Output the [X, Y] coordinate of the center of the cell containing the given text.  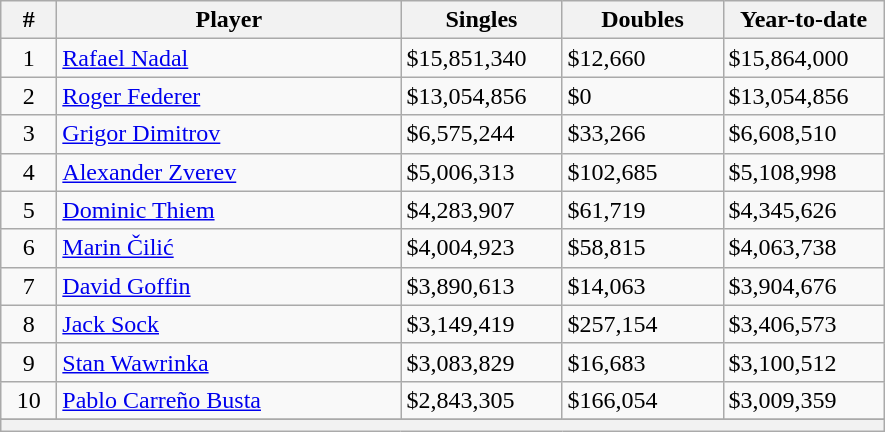
$15,851,340 [482, 58]
# [29, 20]
3 [29, 134]
Doubles [642, 20]
Dominic Thiem [229, 210]
$3,083,829 [482, 362]
$166,054 [642, 400]
$257,154 [642, 324]
9 [29, 362]
$3,406,573 [804, 324]
$102,685 [642, 172]
$58,815 [642, 248]
$5,006,313 [482, 172]
Alexander Zverev [229, 172]
5 [29, 210]
Grigor Dimitrov [229, 134]
$4,345,626 [804, 210]
$4,063,738 [804, 248]
Marin Čilić [229, 248]
Pablo Carreño Busta [229, 400]
David Goffin [229, 286]
8 [29, 324]
Singles [482, 20]
$14,063 [642, 286]
Year-to-date [804, 20]
$5,108,998 [804, 172]
6 [29, 248]
$2,843,305 [482, 400]
$6,575,244 [482, 134]
10 [29, 400]
$3,149,419 [482, 324]
Roger Federer [229, 96]
$15,864,000 [804, 58]
Rafael Nadal [229, 58]
Player [229, 20]
4 [29, 172]
$4,004,923 [482, 248]
$3,100,512 [804, 362]
$3,904,676 [804, 286]
$4,283,907 [482, 210]
$3,890,613 [482, 286]
7 [29, 286]
$12,660 [642, 58]
$61,719 [642, 210]
Stan Wawrinka [229, 362]
$0 [642, 96]
$16,683 [642, 362]
$6,608,510 [804, 134]
2 [29, 96]
Jack Sock [229, 324]
$3,009,359 [804, 400]
$33,266 [642, 134]
1 [29, 58]
